Pinpoint the cell where the given text exists, returning its [x, y] midpoint coordinate. 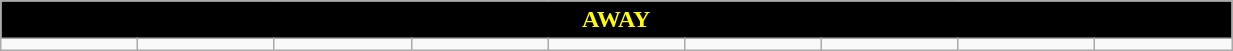
AWAY [616, 20]
